Extract the [x, y] coordinate from the center of the cell holding the provided text.  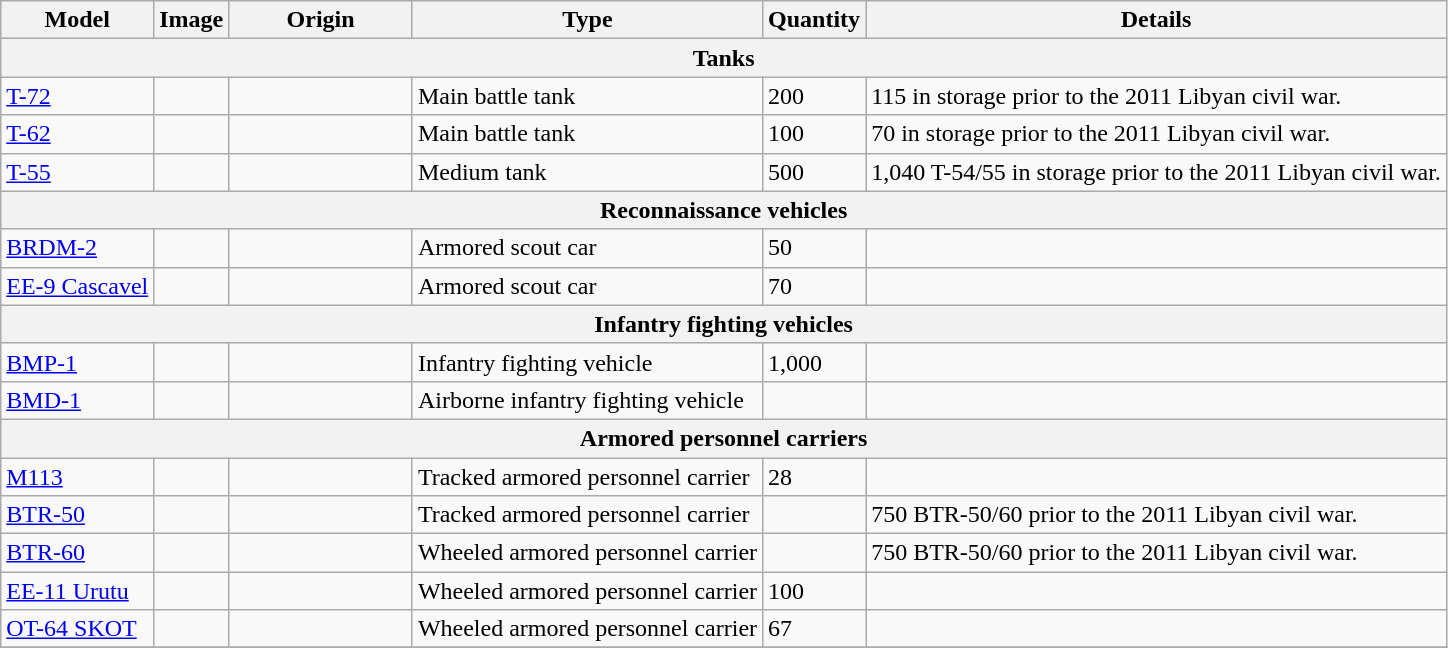
BTR-50 [78, 515]
Origin [321, 20]
Quantity [814, 20]
28 [814, 477]
BTR-60 [78, 553]
200 [814, 96]
Infantry fighting vehicles [724, 324]
115 in storage prior to the 2011 Libyan civil war. [1156, 96]
Reconnaissance vehicles [724, 210]
Medium tank [587, 172]
EE-9 Cascavel [78, 286]
Tanks [724, 58]
1,040 T-54/55 in storage prior to the 2011 Libyan civil war. [1156, 172]
BMD-1 [78, 400]
Details [1156, 20]
Model [78, 20]
M113 [78, 477]
T-62 [78, 134]
BRDM-2 [78, 248]
1,000 [814, 362]
500 [814, 172]
Image [192, 20]
50 [814, 248]
Type [587, 20]
BMP-1 [78, 362]
70 [814, 286]
67 [814, 629]
70 in storage prior to the 2011 Libyan civil war. [1156, 134]
T-55 [78, 172]
EE-11 Urutu [78, 591]
T-72 [78, 96]
Armored personnel carriers [724, 438]
Airborne infantry fighting vehicle [587, 400]
Infantry fighting vehicle [587, 362]
OT-64 SKOT [78, 629]
